Scan for the cell matching the given text and deliver its (x, y) coordinate at center. 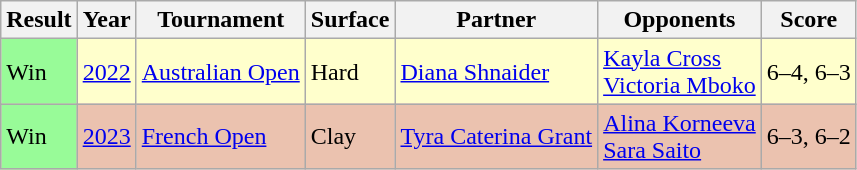
Surface (350, 20)
Hard (350, 72)
Alina Korneeva Sara Saito (680, 136)
Kayla Cross Victoria Mboko (680, 72)
Tyra Caterina Grant (496, 136)
Australian Open (220, 72)
Diana Shnaider (496, 72)
Opponents (680, 20)
Partner (496, 20)
Tournament (220, 20)
2022 (106, 72)
Clay (350, 136)
Score (808, 20)
French Open (220, 136)
6–3, 6–2 (808, 136)
2023 (106, 136)
Year (106, 20)
6–4, 6–3 (808, 72)
Result (39, 20)
